Pinpoint the cell where the given text exists, returning its (X, Y) midpoint coordinate. 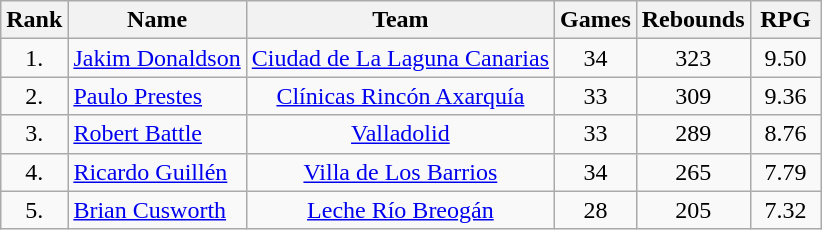
309 (693, 96)
Clínicas Rincón Axarquía (400, 96)
205 (693, 210)
Rank (34, 20)
Rebounds (693, 20)
4. (34, 172)
1. (34, 58)
Valladolid (400, 134)
5. (34, 210)
2. (34, 96)
Games (596, 20)
Ciudad de La Laguna Canarias (400, 58)
Villa de Los Barrios (400, 172)
7.32 (786, 210)
Team (400, 20)
323 (693, 58)
Name (157, 20)
Ricardo Guillén (157, 172)
3. (34, 134)
265 (693, 172)
Paulo Prestes (157, 96)
9.50 (786, 58)
28 (596, 210)
Jakim Donaldson (157, 58)
Robert Battle (157, 134)
RPG (786, 20)
289 (693, 134)
9.36 (786, 96)
7.79 (786, 172)
Leche Río Breogán (400, 210)
8.76 (786, 134)
Brian Cusworth (157, 210)
